Search for the cell housing the specified text and yield its [X, Y] center coordinate. 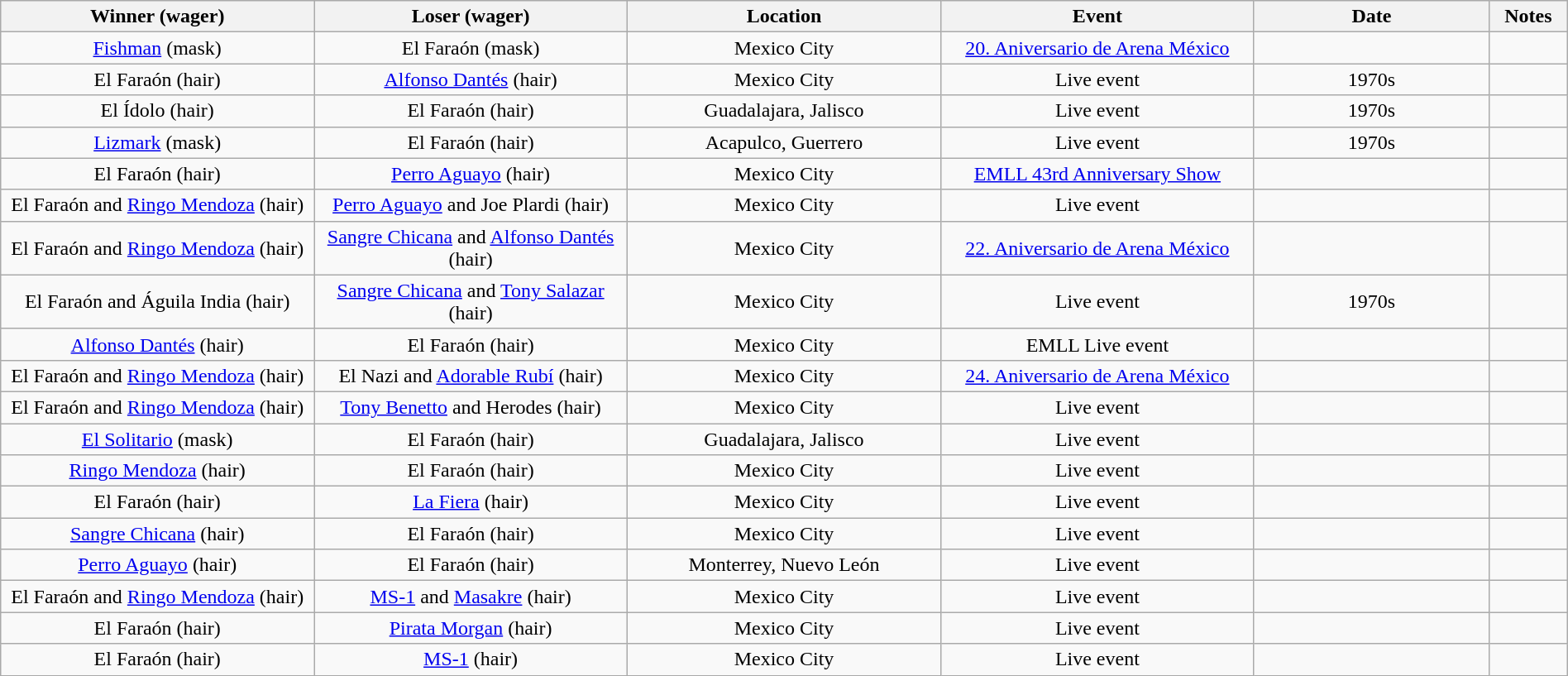
Perro Aguayo and Joe Plardi (hair) [471, 205]
EMLL Live event [1097, 344]
Ringo Mendoza (hair) [157, 471]
El Nazi and Adorable Rubí (hair) [471, 376]
El Ídolo (hair) [157, 111]
20. Aniversario de Arena México [1097, 48]
Notes [1528, 17]
Sangre Chicana and Tony Salazar (hair) [471, 301]
Tony Benetto and Herodes (hair) [471, 407]
Sangre Chicana (hair) [157, 534]
Location [784, 17]
Fishman (mask) [157, 48]
MS-1 (hair) [471, 659]
Loser (wager) [471, 17]
Monterrey, Nuevo León [784, 565]
Sangre Chicana and Alfonso Dantés (hair) [471, 248]
Lizmark (mask) [157, 142]
24. Aniversario de Arena México [1097, 376]
El Solitario (mask) [157, 439]
La Fiera (hair) [471, 502]
EMLL 43rd Anniversary Show [1097, 174]
El Faraón and Águila India (hair) [157, 301]
22. Aniversario de Arena México [1097, 248]
Pirata Morgan (hair) [471, 628]
El Faraón (mask) [471, 48]
Date [1371, 17]
Winner (wager) [157, 17]
Acapulco, Guerrero [784, 142]
Event [1097, 17]
MS-1 and Masakre (hair) [471, 597]
